Find where the given text appears and provide that cell's center as (x, y) coordinate. 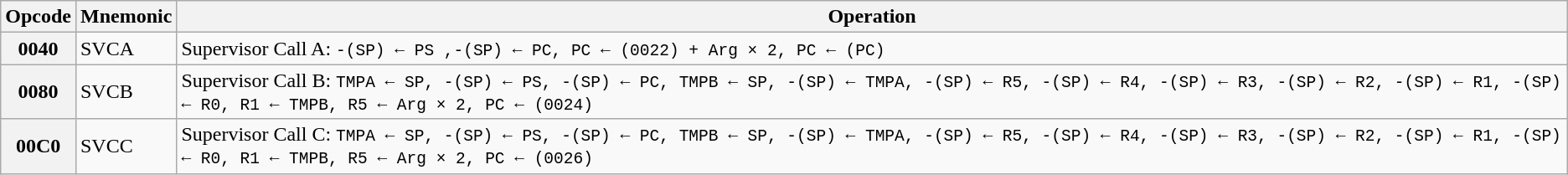
Operation (872, 17)
SVCC (126, 146)
SVCB (126, 92)
0040 (39, 49)
Supervisor Call A: -(SP) ← PS ,-(SP) ← PC, PC ← (0022) + Arg × 2, PC ← (PC) (872, 49)
00C0 (39, 146)
Opcode (39, 17)
0080 (39, 92)
SVCA (126, 49)
Mnemonic (126, 17)
